Provide the (X, Y) coordinate of the cell's center where the given text is located.  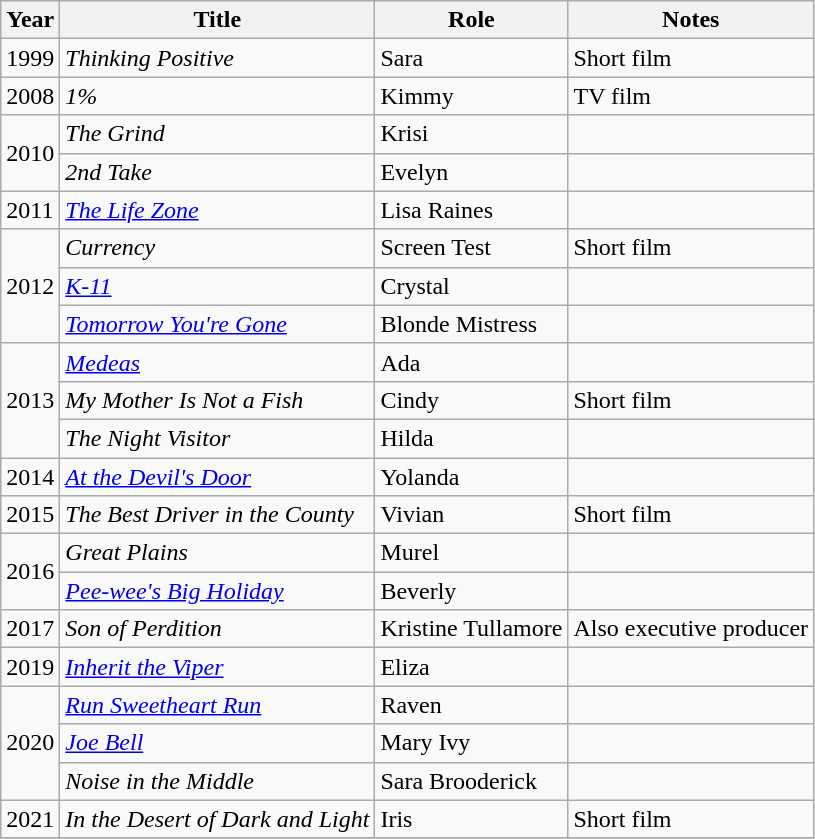
Role (472, 20)
Raven (472, 705)
Sara Brooderick (472, 781)
2012 (30, 286)
1% (218, 96)
Notes (691, 20)
2013 (30, 400)
The Night Visitor (218, 438)
Iris (472, 819)
The Grind (218, 134)
Tomorrow You're Gone (218, 324)
Lisa Raines (472, 210)
Great Plains (218, 553)
2017 (30, 629)
Son of Perdition (218, 629)
Sara (472, 58)
Cindy (472, 400)
2008 (30, 96)
Vivian (472, 515)
Year (30, 20)
2nd Take (218, 172)
Currency (218, 248)
Kimmy (472, 96)
At the Devil's Door (218, 477)
The Life Zone (218, 210)
2014 (30, 477)
Thinking Positive (218, 58)
In the Desert of Dark and Light (218, 819)
Crystal (472, 286)
Mary Ivy (472, 743)
TV film (691, 96)
Run Sweetheart Run (218, 705)
2021 (30, 819)
Yolanda (472, 477)
My Mother Is Not a Fish (218, 400)
Joe Bell (218, 743)
2016 (30, 572)
1999 (30, 58)
The Best Driver in the County (218, 515)
Evelyn (472, 172)
2015 (30, 515)
Blonde Mistress (472, 324)
Ada (472, 362)
2010 (30, 153)
2020 (30, 743)
Screen Test (472, 248)
Also executive producer (691, 629)
Inherit the Viper (218, 667)
Pee-wee's Big Holiday (218, 591)
Hilda (472, 438)
2011 (30, 210)
K-11 (218, 286)
Murel (472, 553)
2019 (30, 667)
Krisi (472, 134)
Title (218, 20)
Medeas (218, 362)
Kristine Tullamore (472, 629)
Eliza (472, 667)
Beverly (472, 591)
Noise in the Middle (218, 781)
